Provide the [x, y] coordinate of the cell's center where the given text is located.  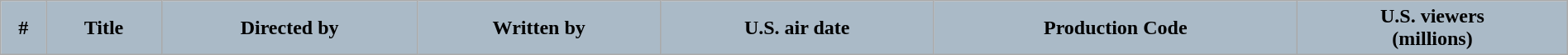
Production Code [1116, 28]
U.S. air date [797, 28]
# [23, 28]
Title [104, 28]
Directed by [289, 28]
U.S. viewers(millions) [1432, 28]
Written by [539, 28]
